Search for the cell housing the specified text and yield its [x, y] center coordinate. 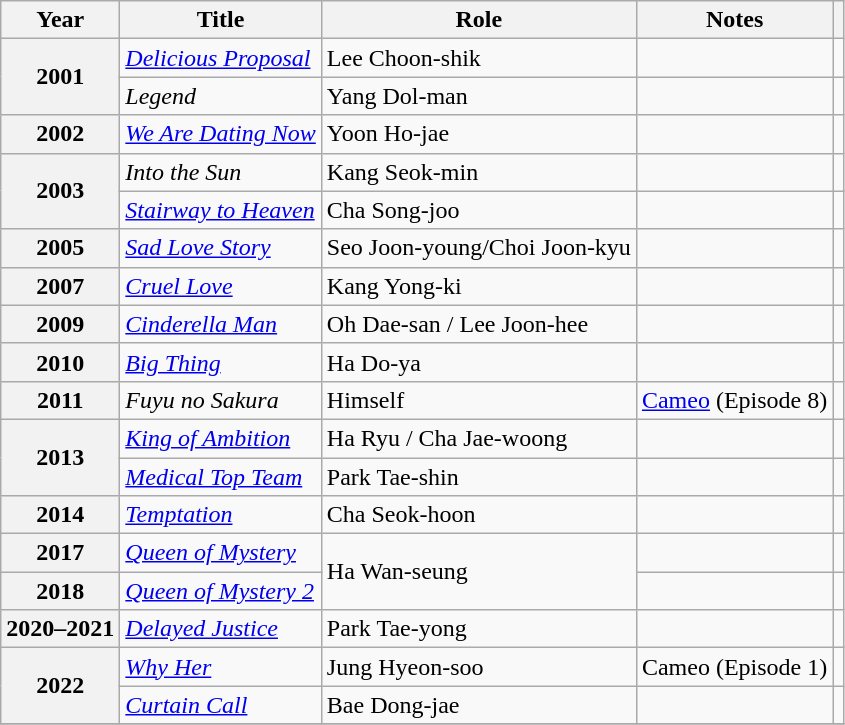
2001 [60, 77]
Oh Dae-san / Lee Joon-hee [478, 324]
Ha Wan-seung [478, 572]
Yang Dol-man [478, 96]
Ha Ryu / Cha Jae-woong [478, 438]
Fuyu no Sakura [221, 400]
Seo Joon-young/Choi Joon-kyu [478, 248]
2009 [60, 324]
Kang Yong-ki [478, 286]
Cha Seok-hoon [478, 515]
Role [478, 20]
2017 [60, 553]
Cha Song-joo [478, 210]
Into the Sun [221, 172]
Temptation [221, 515]
2013 [60, 457]
Year [60, 20]
Notes [734, 20]
Title [221, 20]
Cinderella Man [221, 324]
2020–2021 [60, 629]
Stairway to Heaven [221, 210]
2010 [60, 362]
2022 [60, 686]
Jung Hyeon-soo [478, 667]
Curtain Call [221, 705]
Kang Seok-min [478, 172]
2018 [60, 591]
Sad Love Story [221, 248]
Cameo (Episode 1) [734, 667]
Ha Do-ya [478, 362]
Big Thing [221, 362]
Park Tae-yong [478, 629]
2005 [60, 248]
King of Ambition [221, 438]
Bae Dong-jae [478, 705]
Delayed Justice [221, 629]
Delicious Proposal [221, 58]
Cameo (Episode 8) [734, 400]
2011 [60, 400]
Medical Top Team [221, 477]
Park Tae-shin [478, 477]
Queen of Mystery 2 [221, 591]
2003 [60, 191]
Lee Choon-shik [478, 58]
Legend [221, 96]
Queen of Mystery [221, 553]
Himself [478, 400]
Why Her [221, 667]
Cruel Love [221, 286]
2002 [60, 134]
2007 [60, 286]
2014 [60, 515]
We Are Dating Now [221, 134]
Yoon Ho-jae [478, 134]
